Determine the [X, Y] coordinate at the center of the cell enclosing the given text.  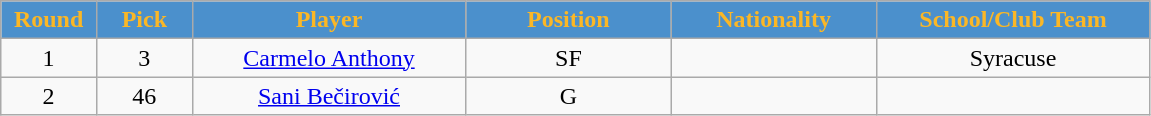
Pick [144, 20]
G [568, 96]
Player [329, 20]
46 [144, 96]
2 [49, 96]
Carmelo Anthony [329, 58]
SF [568, 58]
3 [144, 58]
1 [49, 58]
Nationality [774, 20]
Sani Bečirović [329, 96]
School/Club Team [1013, 20]
Syracuse [1013, 58]
Round [49, 20]
Position [568, 20]
